Scan for the cell matching the given text and deliver its (x, y) coordinate at center. 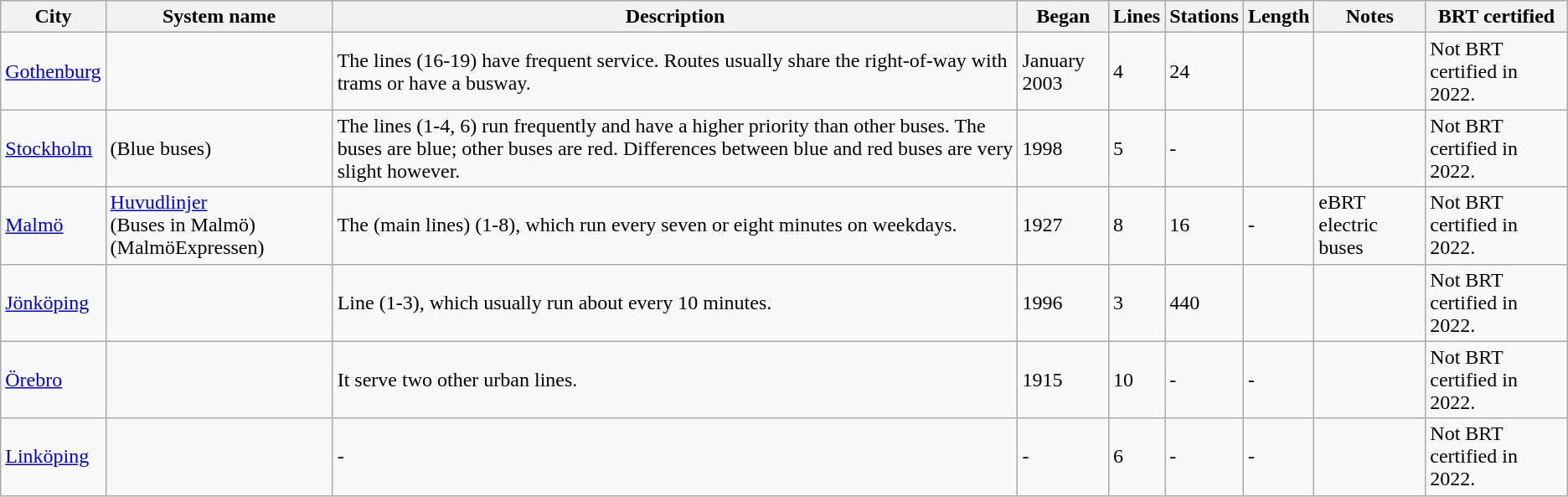
1998 (1064, 148)
1915 (1064, 380)
The (main lines) (1-8), which run every seven or eight minutes on weekdays. (675, 225)
24 (1204, 71)
Stockholm (54, 148)
Stations (1204, 17)
Linköping (54, 457)
Malmö (54, 225)
City (54, 17)
Length (1278, 17)
Jönköping (54, 303)
1927 (1064, 225)
16 (1204, 225)
Notes (1370, 17)
BRT certified (1496, 17)
Lines (1137, 17)
5 (1137, 148)
440 (1204, 303)
4 (1137, 71)
6 (1137, 457)
The lines (16-19) have frequent service. Routes usually share the right-of-way with trams or have a busway. (675, 71)
Description (675, 17)
It serve two other urban lines. (675, 380)
Gothenburg (54, 71)
10 (1137, 380)
Began (1064, 17)
System name (219, 17)
Örebro (54, 380)
Huvudlinjer(Buses in Malmö) (MalmöExpressen) (219, 225)
January 2003 (1064, 71)
eBRT electric buses (1370, 225)
1996 (1064, 303)
8 (1137, 225)
Line (1-3), which usually run about every 10 minutes. (675, 303)
(Blue buses) (219, 148)
3 (1137, 303)
